Determine the [X, Y] coordinate at the center of the cell enclosing the given text.  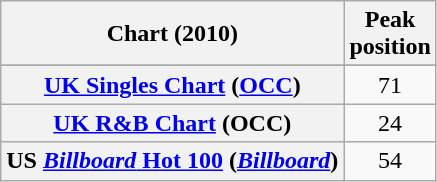
71 [390, 85]
UK Singles Chart (OCC) [172, 85]
Peakposition [390, 34]
24 [390, 123]
US Billboard Hot 100 (Billboard) [172, 161]
Chart (2010) [172, 34]
UK R&B Chart (OCC) [172, 123]
54 [390, 161]
